Output the [x, y] coordinate of the center of the cell containing the given text.  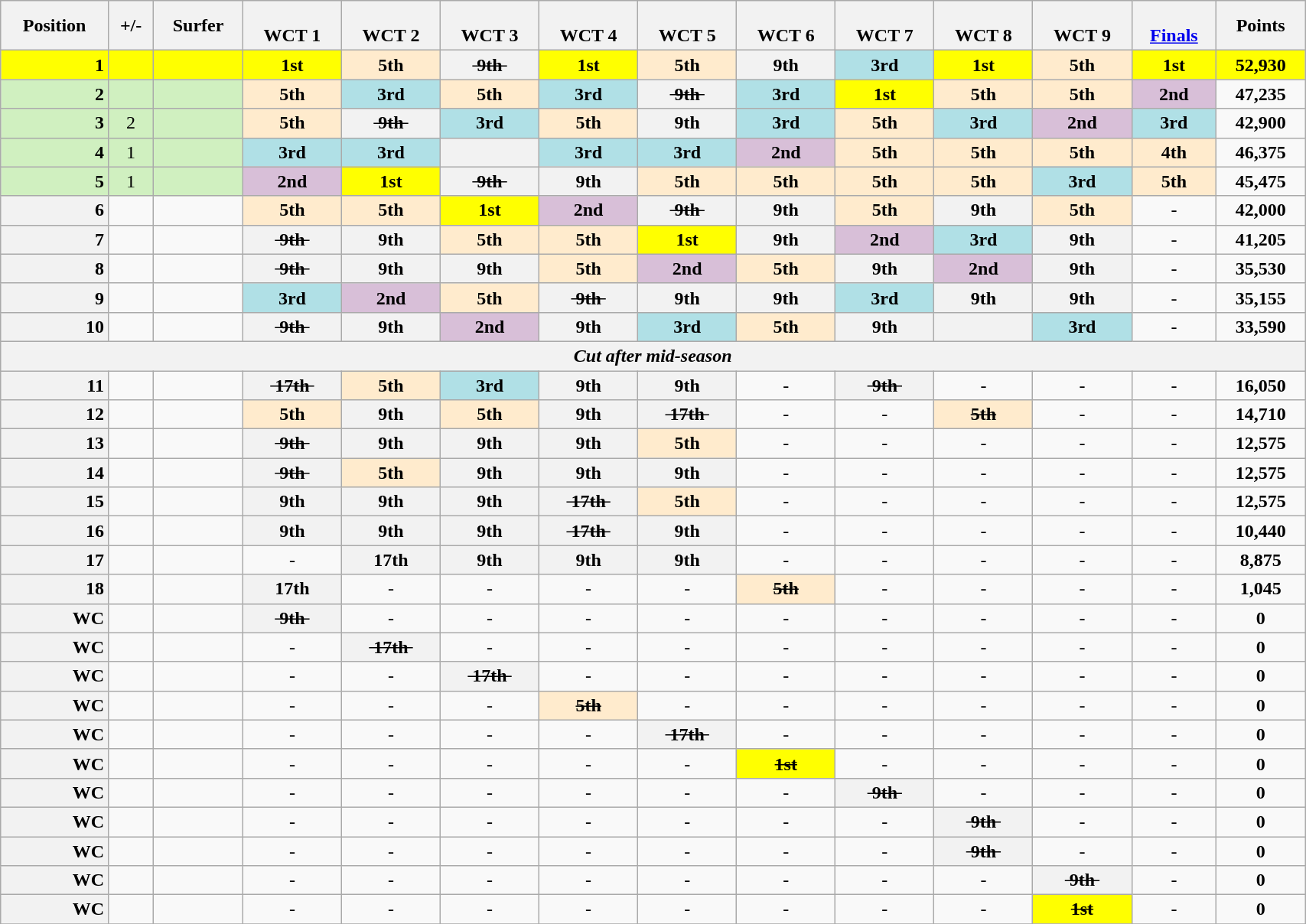
17 [55, 560]
45,475 [1261, 181]
16 [55, 531]
WCT 2 [390, 26]
42,000 [1261, 210]
Surfer [199, 26]
10,440 [1261, 531]
Position [55, 26]
WCT 6 [787, 26]
Finals [1174, 26]
5 [55, 181]
WCT 5 [687, 26]
11 [55, 385]
8,875 [1261, 560]
46,375 [1261, 152]
14,710 [1261, 415]
WCT 9 [1082, 26]
9 [55, 298]
35,155 [1261, 298]
8 [55, 268]
WCT 1 [292, 26]
16,050 [1261, 385]
6 [55, 210]
12 [55, 415]
13 [55, 444]
4th [1174, 152]
Cut after mid-season [653, 356]
47,235 [1261, 94]
3 [55, 123]
42,900 [1261, 123]
7 [55, 239]
41,205 [1261, 239]
4 [55, 152]
WCT 7 [884, 26]
18 [55, 589]
WCT 3 [490, 26]
1,045 [1261, 589]
15 [55, 502]
Points [1261, 26]
33,590 [1261, 327]
+/- [132, 26]
WCT 4 [589, 26]
10 [55, 327]
14 [55, 473]
WCT 8 [984, 26]
35,530 [1261, 268]
52,930 [1261, 65]
